Identify which cell holds the provided text, then report its (X, Y) central coordinate. 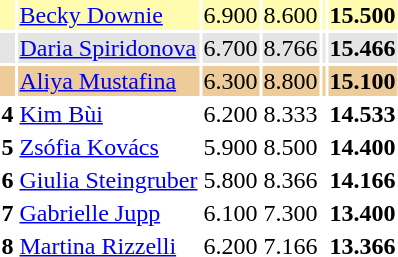
7.300 (290, 213)
6 (8, 180)
6.300 (230, 81)
5 (8, 147)
Aliya Mustafina (108, 81)
6.200 (230, 114)
8.800 (290, 81)
7 (8, 213)
15.466 (362, 48)
Zsófia Kovács (108, 147)
6.700 (230, 48)
15.500 (362, 15)
8.500 (290, 147)
Kim Bùi (108, 114)
5.800 (230, 180)
6.100 (230, 213)
8.333 (290, 114)
Becky Downie (108, 15)
14.166 (362, 180)
8.366 (290, 180)
14.400 (362, 147)
Daria Spiridonova (108, 48)
8.600 (290, 15)
13.400 (362, 213)
8.766 (290, 48)
6.900 (230, 15)
15.100 (362, 81)
14.533 (362, 114)
Giulia Steingruber (108, 180)
5.900 (230, 147)
Gabrielle Jupp (108, 213)
4 (8, 114)
